For the text-containing cell, return its midpoint in (x, y) coordinate format. 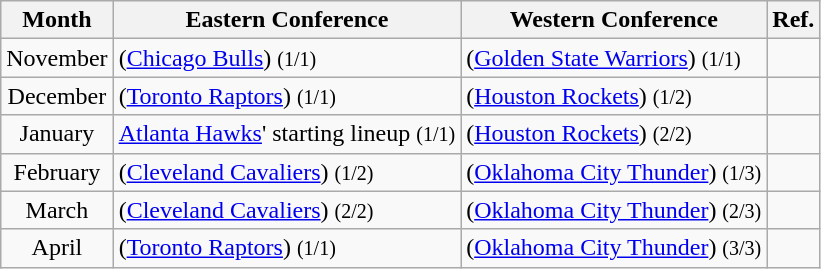
Eastern Conference (287, 20)
Ref. (794, 20)
(Cleveland Cavaliers) (1/2) (287, 172)
(Oklahoma City Thunder) (1/3) (614, 172)
Atlanta Hawks' starting lineup (1/1) (287, 134)
February (57, 172)
(Houston Rockets) (1/2) (614, 96)
(Cleveland Cavaliers) (2/2) (287, 210)
(Oklahoma City Thunder) (2/3) (614, 210)
(Chicago Bulls) (1/1) (287, 58)
(Houston Rockets) (2/2) (614, 134)
(Oklahoma City Thunder) (3/3) (614, 248)
(Golden State Warriors) (1/1) (614, 58)
December (57, 96)
Western Conference (614, 20)
Month (57, 20)
March (57, 210)
November (57, 58)
April (57, 248)
January (57, 134)
